Pinpoint the cell where the given text exists, returning its (x, y) midpoint coordinate. 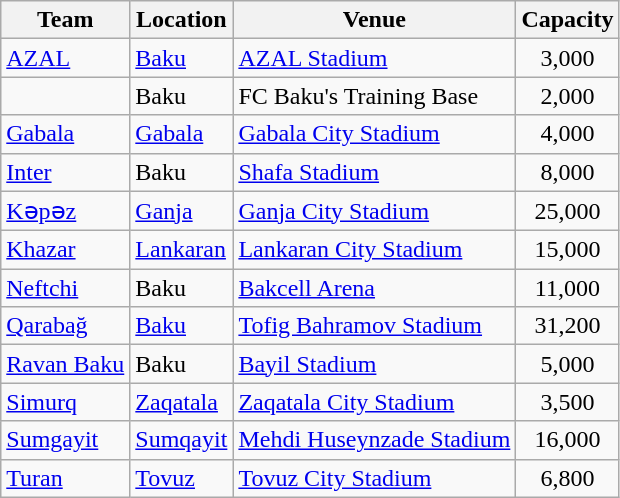
Zaqatala City Stadium (374, 402)
8,000 (568, 172)
Mehdi Huseynzade Stadium (374, 440)
Sumqayit (182, 440)
Ganja City Stadium (374, 211)
16,000 (568, 440)
Tovuz (182, 478)
Ravan Baku (66, 364)
31,200 (568, 326)
Turan (66, 478)
2,000 (568, 96)
Tofig Bahramov Stadium (374, 326)
Location (182, 20)
6,800 (568, 478)
3,000 (568, 58)
Lankaran City Stadium (374, 250)
Inter (66, 172)
Bayil Stadium (374, 364)
3,500 (568, 402)
Kəpəz (66, 211)
Ganja (182, 211)
Zaqatala (182, 402)
Neftchi (66, 288)
11,000 (568, 288)
Khazar (66, 250)
AZAL Stadium (374, 58)
Qarabağ (66, 326)
AZAL (66, 58)
Bakcell Arena (374, 288)
Simurq (66, 402)
Venue (374, 20)
Capacity (568, 20)
4,000 (568, 134)
Lankaran (182, 250)
Team (66, 20)
25,000 (568, 211)
5,000 (568, 364)
Shafa Stadium (374, 172)
Gabala City Stadium (374, 134)
FC Baku's Training Base (374, 96)
15,000 (568, 250)
Sumgayit (66, 440)
Tovuz City Stadium (374, 478)
